Scan for the cell matching the given text and deliver its (X, Y) coordinate at center. 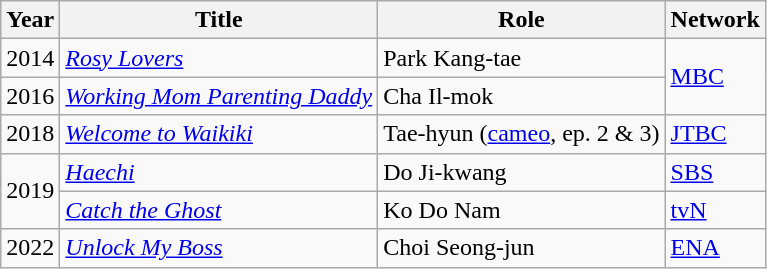
Do Ji-kwang (522, 172)
2018 (30, 134)
Year (30, 20)
Ko Do Nam (522, 210)
2016 (30, 96)
Cha Il-mok (522, 96)
2019 (30, 191)
MBC (715, 77)
JTBC (715, 134)
Working Mom Parenting Daddy (219, 96)
Park Kang-tae (522, 58)
2014 (30, 58)
Tae-hyun (cameo, ep. 2 & 3) (522, 134)
Network (715, 20)
ENA (715, 248)
Haechi (219, 172)
tvN (715, 210)
2022 (30, 248)
Title (219, 20)
Rosy Lovers (219, 58)
Choi Seong-jun (522, 248)
Role (522, 20)
Welcome to Waikiki (219, 134)
Unlock My Boss (219, 248)
Catch the Ghost (219, 210)
SBS (715, 172)
